Detect which cell encompasses the target text, then output its (x, y) center coordinate. 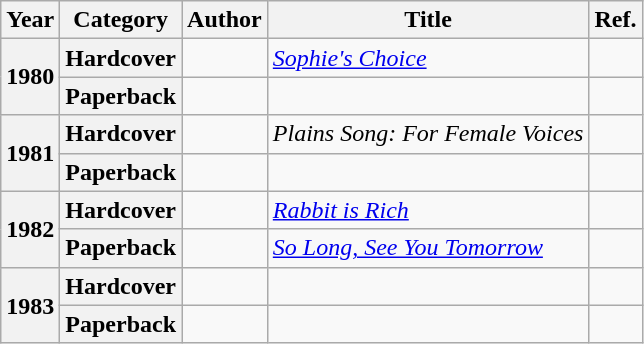
Ref. (616, 20)
Sophie's Choice (428, 58)
1981 (30, 153)
Title (428, 20)
1980 (30, 77)
So Long, See You Tomorrow (428, 248)
Category (121, 20)
1983 (30, 305)
Plains Song: For Female Voices (428, 134)
Year (30, 20)
Author (225, 20)
1982 (30, 229)
Rabbit is Rich (428, 210)
